Search for the cell housing the specified text and yield its (x, y) center coordinate. 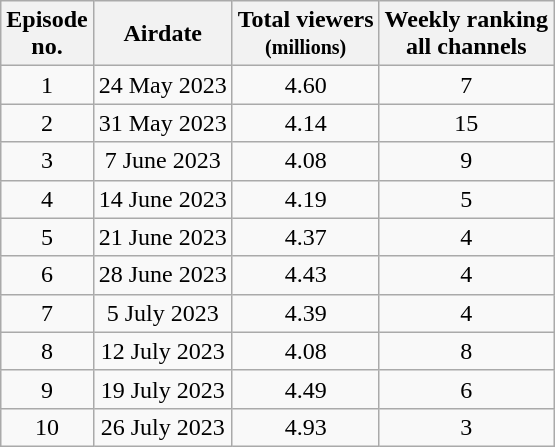
7 June 2023 (162, 161)
4.39 (306, 313)
26 July 2023 (162, 427)
4.60 (306, 85)
12 July 2023 (162, 351)
4.37 (306, 237)
1 (47, 85)
15 (466, 123)
2 (47, 123)
Airdate (162, 34)
14 June 2023 (162, 199)
10 (47, 427)
Total viewers(millions) (306, 34)
Weekly rankingall channels (466, 34)
4.43 (306, 275)
28 June 2023 (162, 275)
24 May 2023 (162, 85)
Episodeno. (47, 34)
4.14 (306, 123)
4.19 (306, 199)
19 July 2023 (162, 389)
31 May 2023 (162, 123)
4.49 (306, 389)
21 June 2023 (162, 237)
5 July 2023 (162, 313)
4.93 (306, 427)
